Extract the (X, Y) coordinate from the center of the cell holding the provided text.  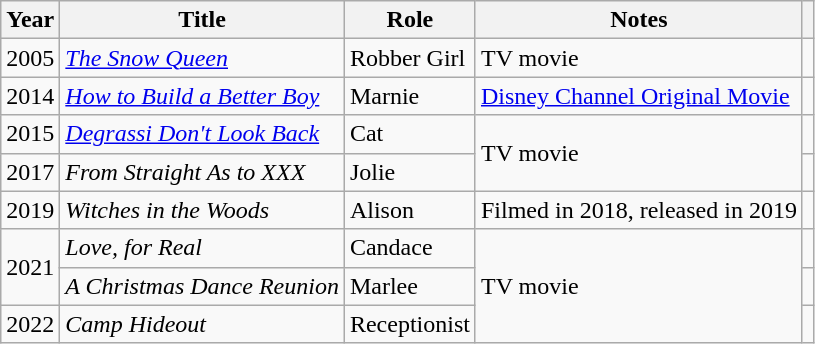
Role (410, 20)
Year (30, 20)
2014 (30, 96)
Notes (638, 20)
Robber Girl (410, 58)
How to Build a Better Boy (202, 96)
Marlee (410, 286)
Cat (410, 134)
A Christmas Dance Reunion (202, 286)
Candace (410, 248)
The Snow Queen (202, 58)
2015 (30, 134)
2022 (30, 324)
Jolie (410, 172)
Witches in the Woods (202, 210)
Degrassi Don't Look Back (202, 134)
2017 (30, 172)
Receptionist (410, 324)
Title (202, 20)
Marnie (410, 96)
Camp Hideout (202, 324)
From Straight As to XXX (202, 172)
Filmed in 2018, released in 2019 (638, 210)
Alison (410, 210)
Love, for Real (202, 248)
Disney Channel Original Movie (638, 96)
2019 (30, 210)
2021 (30, 267)
2005 (30, 58)
